Output the (X, Y) coordinate of the center of the cell containing the given text.  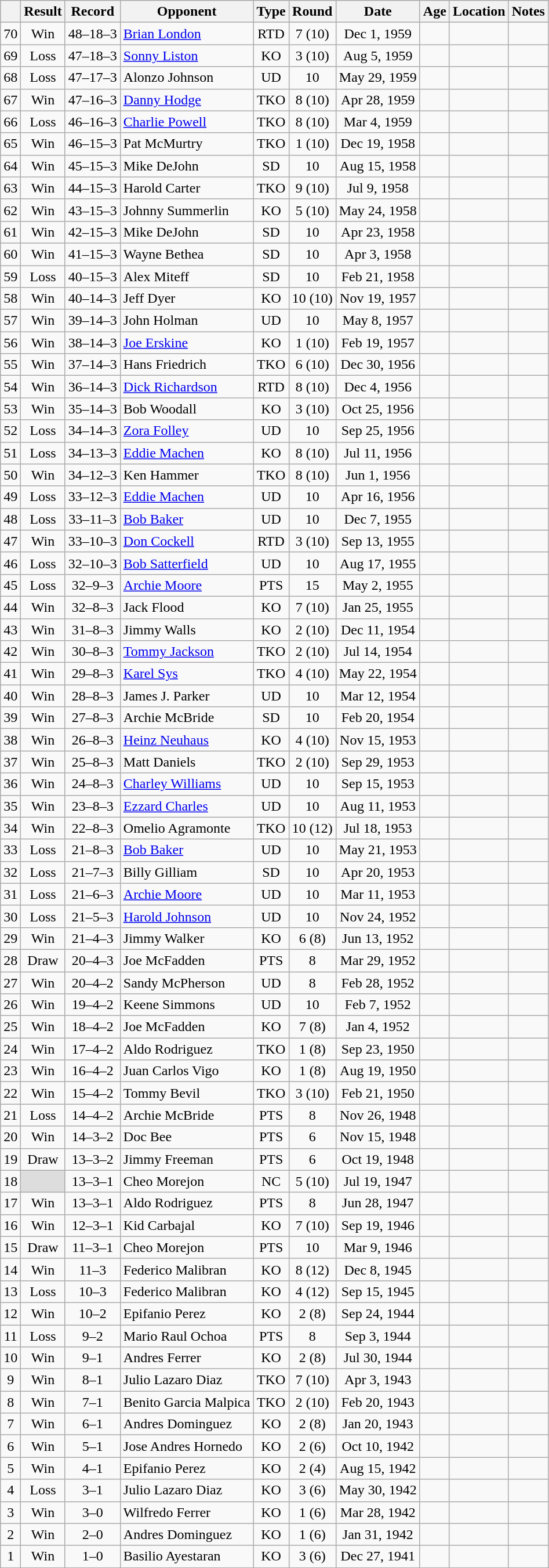
45–15–3 (93, 166)
58 (10, 299)
21–8–3 (93, 850)
3–1 (93, 1490)
Feb 20, 1943 (378, 1402)
2 (4) (312, 1468)
Apr 16, 1956 (378, 497)
8–1 (93, 1380)
33–11–3 (93, 519)
Sep 15, 1953 (378, 784)
26 (10, 1005)
11 (10, 1335)
Sep 19, 1946 (378, 1225)
Apr 20, 1953 (378, 872)
May 8, 1957 (378, 321)
4–1 (93, 1468)
39 (10, 718)
Jun 13, 1952 (378, 938)
Sep 25, 1956 (378, 431)
Joe Erskine (187, 343)
Jose Andres Hornedo (187, 1446)
32–8–3 (93, 607)
23–8–3 (93, 806)
Charlie Powell (187, 122)
Benito Garcia Malpica (187, 1402)
Dec 27, 1941 (378, 1556)
34–12–3 (93, 475)
Sep 13, 1955 (378, 541)
25–8–3 (93, 762)
Dec 11, 1954 (378, 629)
Keene Simmons (187, 1005)
21–7–3 (93, 872)
46–16–3 (93, 122)
Alex Miteff (187, 277)
Danny Hodge (187, 100)
Alonzo Johnson (187, 78)
42–15–3 (93, 232)
22 (10, 1093)
Aug 19, 1950 (378, 1071)
20 (10, 1137)
Result (43, 12)
69 (10, 56)
Karel Sys (187, 674)
Aug 15, 1942 (378, 1468)
May 21, 1953 (378, 850)
12 (10, 1313)
30 (10, 916)
Sep 3, 1944 (378, 1335)
Jack Flood (187, 607)
29 (10, 938)
Jimmy Walker (187, 938)
Nov 26, 1948 (378, 1115)
Doc Bee (187, 1137)
40–15–3 (93, 277)
NC (271, 1181)
Basilio Ayestaran (187, 1556)
May 24, 1958 (378, 210)
Billy Gilliam (187, 872)
17–4–2 (93, 1049)
5–1 (93, 1446)
28 (10, 960)
May 2, 1955 (378, 585)
24 (10, 1049)
22–8–3 (93, 828)
15–4–2 (93, 1093)
46–15–3 (93, 144)
47 (10, 541)
Feb 19, 1957 (378, 343)
11–3 (93, 1269)
5 (10, 1468)
34 (10, 828)
Hans Friedrich (187, 365)
Sandy McPherson (187, 983)
32–10–3 (93, 563)
34–14–3 (93, 431)
26–8–3 (93, 740)
Nov 15, 1948 (378, 1137)
24–8–3 (93, 784)
2 (6) (312, 1446)
Don Cockell (187, 541)
34–13–3 (93, 453)
Harold Johnson (187, 916)
8 (12) (312, 1269)
Sonny Liston (187, 56)
Sep 24, 1944 (378, 1313)
66 (10, 122)
14 (10, 1269)
18 (10, 1181)
Record (93, 12)
Apr 3, 1958 (378, 254)
33–12–3 (93, 497)
40 (10, 696)
Feb 21, 1958 (378, 277)
48 (10, 519)
64 (10, 166)
Dec 30, 1956 (378, 365)
Feb 21, 1950 (378, 1093)
Mar 9, 1946 (378, 1247)
May 29, 1959 (378, 78)
May 30, 1942 (378, 1490)
61 (10, 232)
19–4–2 (93, 1005)
31 (10, 894)
19 (10, 1159)
47–16–3 (93, 100)
Feb 7, 1952 (378, 1005)
43 (10, 629)
Oct 25, 1956 (378, 409)
60 (10, 254)
33 (10, 850)
Jul 11, 1956 (378, 453)
12–3–1 (93, 1225)
37 (10, 762)
Jul 30, 1944 (378, 1358)
Mar 28, 1942 (378, 1512)
14–4–2 (93, 1115)
Opponent (187, 12)
Dec 7, 1955 (378, 519)
Location (479, 12)
13–3–2 (93, 1159)
Jul 18, 1953 (378, 828)
Mar 29, 1952 (378, 960)
Aug 15, 1958 (378, 166)
Mar 11, 1953 (378, 894)
Mario Raul Ochoa (187, 1335)
Johnny Summerlin (187, 210)
6 (8) (312, 938)
Sep 29, 1953 (378, 762)
45 (10, 585)
50 (10, 475)
35–14–3 (93, 409)
Charley Williams (187, 784)
Mar 12, 1954 (378, 696)
Dec 19, 1958 (378, 144)
1–0 (93, 1556)
40–14–3 (93, 299)
44–15–3 (93, 188)
16–4–2 (93, 1071)
16 (10, 1225)
Apr 23, 1958 (378, 232)
53 (10, 409)
Jan 20, 1943 (378, 1424)
Jan 25, 1955 (378, 607)
21–6–3 (93, 894)
25 (10, 1027)
47–17–3 (93, 78)
13 (10, 1291)
1 (10, 1556)
55 (10, 365)
42 (10, 652)
2 (10, 1534)
Round (312, 12)
Jimmy Freeman (187, 1159)
Jan 4, 1952 (378, 1027)
7 (8) (312, 1027)
Jeff Dyer (187, 299)
38–14–3 (93, 343)
10–3 (93, 1291)
Age (435, 12)
36–14–3 (93, 387)
Oct 19, 1948 (378, 1159)
32 (10, 872)
9 (10) (312, 188)
Ken Hammer (187, 475)
10 (10) (312, 299)
May 22, 1954 (378, 674)
2–0 (93, 1534)
62 (10, 210)
23 (10, 1071)
57 (10, 321)
10–2 (93, 1313)
20–4–2 (93, 983)
Jun 1, 1956 (378, 475)
Andres Ferrer (187, 1358)
Zora Folley (187, 431)
6–1 (93, 1424)
Kid Carbajal (187, 1225)
59 (10, 277)
44 (10, 607)
Dec 4, 1956 (378, 387)
Pat McMurtry (187, 144)
10 (12) (312, 828)
21–4–3 (93, 938)
Brian London (187, 34)
14–3–2 (93, 1137)
Ezzard Charles (187, 806)
James J. Parker (187, 696)
Omelio Agramonte (187, 828)
Tommy Jackson (187, 652)
Jimmy Walls (187, 629)
Nov 15, 1953 (378, 740)
9–1 (93, 1358)
18–4–2 (93, 1027)
11–3–1 (93, 1247)
56 (10, 343)
Notes (528, 12)
33–10–3 (93, 541)
Type (271, 12)
17 (10, 1203)
47–18–3 (93, 56)
Aug 5, 1959 (378, 56)
Apr 3, 1943 (378, 1380)
27–8–3 (93, 718)
43–15–3 (93, 210)
68 (10, 78)
Apr 28, 1959 (378, 100)
30–8–3 (93, 652)
38 (10, 740)
Date (378, 12)
3 (10, 1512)
Bob Satterfield (187, 563)
Matt Daniels (187, 762)
Tommy Bevil (187, 1093)
35 (10, 806)
49 (10, 497)
51 (10, 453)
Sep 15, 1945 (378, 1291)
Jan 31, 1942 (378, 1534)
Harold Carter (187, 188)
Heinz Neuhaus (187, 740)
Nov 24, 1952 (378, 916)
7–1 (93, 1402)
Jul 9, 1958 (378, 188)
46 (10, 563)
Jul 14, 1954 (378, 652)
Bob Woodall (187, 409)
63 (10, 188)
Mar 4, 1959 (378, 122)
28–8–3 (93, 696)
21 (10, 1115)
Aug 11, 1953 (378, 806)
Wilfredo Ferrer (187, 1512)
20–4–3 (93, 960)
Sep 23, 1950 (378, 1049)
32–9–3 (93, 585)
Aug 17, 1955 (378, 563)
Wayne Bethea (187, 254)
39–14–3 (93, 321)
7 (10, 1424)
Dec 1, 1959 (378, 34)
Jul 19, 1947 (378, 1181)
41 (10, 674)
Jun 28, 1947 (378, 1203)
Dick Richardson (187, 387)
4 (12) (312, 1291)
Feb 28, 1952 (378, 983)
Dec 8, 1945 (378, 1269)
Nov 19, 1957 (378, 299)
21–5–3 (93, 916)
41–15–3 (93, 254)
48–18–3 (93, 34)
36 (10, 784)
9 (10, 1380)
Feb 20, 1954 (378, 718)
6 (10) (312, 365)
37–14–3 (93, 365)
31–8–3 (93, 629)
27 (10, 983)
John Holman (187, 321)
Juan Carlos Vigo (187, 1071)
9–2 (93, 1335)
4 (10, 1490)
67 (10, 100)
65 (10, 144)
Oct 10, 1942 (378, 1446)
70 (10, 34)
52 (10, 431)
3–0 (93, 1512)
29–8–3 (93, 674)
54 (10, 387)
